Return the (X, Y) coordinate for the center point of the cell that contains the specified text.  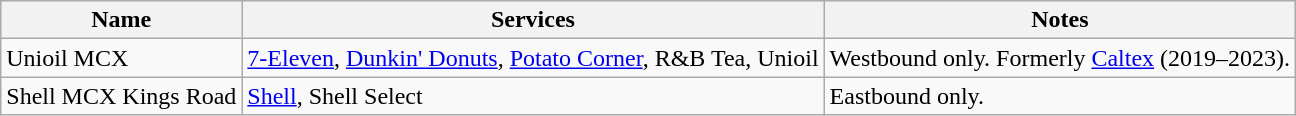
Notes (1060, 20)
7-Eleven, Dunkin' Donuts, Potato Corner, R&B Tea, Unioil (533, 58)
Services (533, 20)
Shell, Shell Select (533, 96)
Name (122, 20)
Shell MCX Kings Road (122, 96)
Unioil MCX (122, 58)
Westbound only. Formerly Caltex (2019–2023). (1060, 58)
Eastbound only. (1060, 96)
